Identify which cell holds the provided text, then report its (x, y) central coordinate. 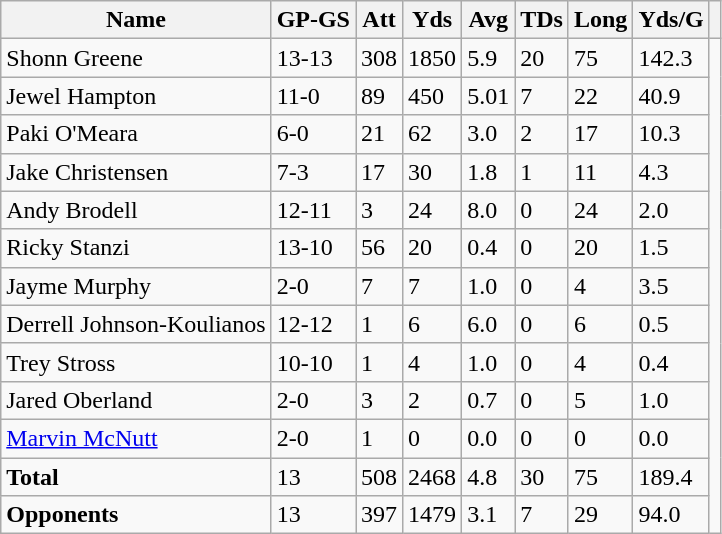
Paki O'Meara (136, 134)
450 (432, 96)
21 (380, 134)
13-13 (313, 58)
Marvin McNutt (136, 438)
0.7 (488, 400)
142.3 (671, 58)
6-0 (313, 134)
13-10 (313, 248)
TDs (542, 20)
Total (136, 477)
Opponents (136, 515)
397 (380, 515)
Yds/G (671, 20)
62 (432, 134)
Jared Oberland (136, 400)
Andy Brodell (136, 210)
4.3 (671, 172)
Jayme Murphy (136, 286)
508 (380, 477)
5 (600, 400)
56 (380, 248)
94.0 (671, 515)
3.1 (488, 515)
GP-GS (313, 20)
12-11 (313, 210)
308 (380, 58)
7-3 (313, 172)
1.8 (488, 172)
11-0 (313, 96)
12-12 (313, 324)
Ricky Stanzi (136, 248)
Derrell Johnson-Koulianos (136, 324)
Trey Stross (136, 362)
1479 (432, 515)
2468 (432, 477)
29 (600, 515)
1850 (432, 58)
Yds (432, 20)
Att (380, 20)
Avg (488, 20)
89 (380, 96)
Long (600, 20)
10.3 (671, 134)
5.01 (488, 96)
189.4 (671, 477)
6.0 (488, 324)
3.5 (671, 286)
4.8 (488, 477)
11 (600, 172)
10-10 (313, 362)
5.9 (488, 58)
40.9 (671, 96)
8.0 (488, 210)
Shonn Greene (136, 58)
2.0 (671, 210)
Jake Christensen (136, 172)
Jewel Hampton (136, 96)
22 (600, 96)
3.0 (488, 134)
1.5 (671, 248)
Name (136, 20)
0.5 (671, 324)
